From the cell containing the given text, extract its center point as (x, y) coordinate. 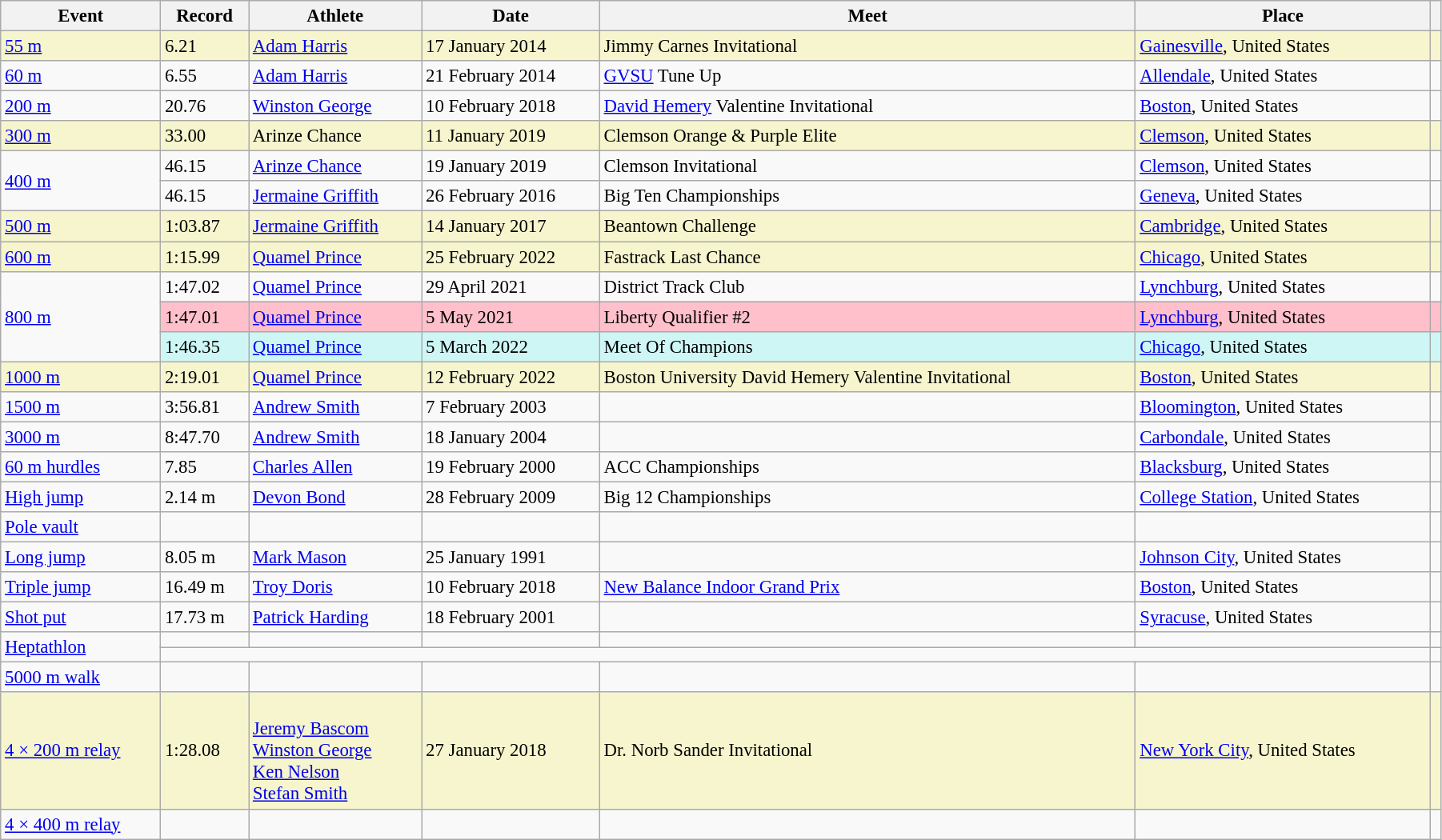
7 February 2003 (511, 407)
Fastrack Last Chance (867, 257)
8.05 m (205, 558)
Triple jump (81, 587)
1:46.35 (205, 346)
Jeremy BascomWinston GeorgeKen NelsonStefan Smith (335, 751)
Gainesville, United States (1283, 46)
6.55 (205, 76)
Dr. Norb Sander Invitational (867, 751)
14 January 2017 (511, 226)
Allendale, United States (1283, 76)
3:56.81 (205, 407)
17.73 m (205, 618)
200 m (81, 106)
4 × 200 m relay (81, 751)
Athlete (335, 16)
2:19.01 (205, 377)
Long jump (81, 558)
16.49 m (205, 587)
33.00 (205, 136)
29 April 2021 (511, 286)
2.14 m (205, 497)
4 × 400 m relay (81, 824)
Cambridge, United States (1283, 226)
25 February 2022 (511, 257)
17 January 2014 (511, 46)
Place (1283, 16)
12 February 2022 (511, 377)
Liberty Qualifier #2 (867, 317)
18 January 2004 (511, 437)
ACC Championships (867, 467)
Jimmy Carnes Invitational (867, 46)
Date (511, 16)
Meet (867, 16)
1:47.02 (205, 286)
5 May 2021 (511, 317)
400 m (81, 181)
Devon Bond (335, 497)
1:15.99 (205, 257)
Shot put (81, 618)
60 m hurdles (81, 467)
District Track Club (867, 286)
1:03.87 (205, 226)
New Balance Indoor Grand Prix (867, 587)
College Station, United States (1283, 497)
300 m (81, 136)
Syracuse, United States (1283, 618)
19 January 2019 (511, 166)
Bloomington, United States (1283, 407)
Clemson Orange & Purple Elite (867, 136)
Carbondale, United States (1283, 437)
26 February 2016 (511, 196)
19 February 2000 (511, 467)
5 March 2022 (511, 346)
Big Ten Championships (867, 196)
Patrick Harding (335, 618)
Event (81, 16)
Troy Doris (335, 587)
Big 12 Championships (867, 497)
High jump (81, 497)
Charles Allen (335, 467)
5000 m walk (81, 678)
500 m (81, 226)
Beantown Challenge (867, 226)
11 January 2019 (511, 136)
New York City, United States (1283, 751)
Geneva, United States (1283, 196)
David Hemery Valentine Invitational (867, 106)
6.21 (205, 46)
55 m (81, 46)
27 January 2018 (511, 751)
25 January 1991 (511, 558)
Heptathlon (81, 647)
Meet Of Champions (867, 346)
Boston University David Hemery Valentine Invitational (867, 377)
28 February 2009 (511, 497)
21 February 2014 (511, 76)
7.85 (205, 467)
1500 m (81, 407)
Clemson Invitational (867, 166)
Pole vault (81, 527)
1:47.01 (205, 317)
600 m (81, 257)
3000 m (81, 437)
1:28.08 (205, 751)
Record (205, 16)
Johnson City, United States (1283, 558)
Mark Mason (335, 558)
1000 m (81, 377)
GVSU Tune Up (867, 76)
800 m (81, 317)
Winston George (335, 106)
60 m (81, 76)
Blacksburg, United States (1283, 467)
20.76 (205, 106)
18 February 2001 (511, 618)
8:47.70 (205, 437)
